Return the (X, Y) coordinate for the center point of the cell that contains the specified text.  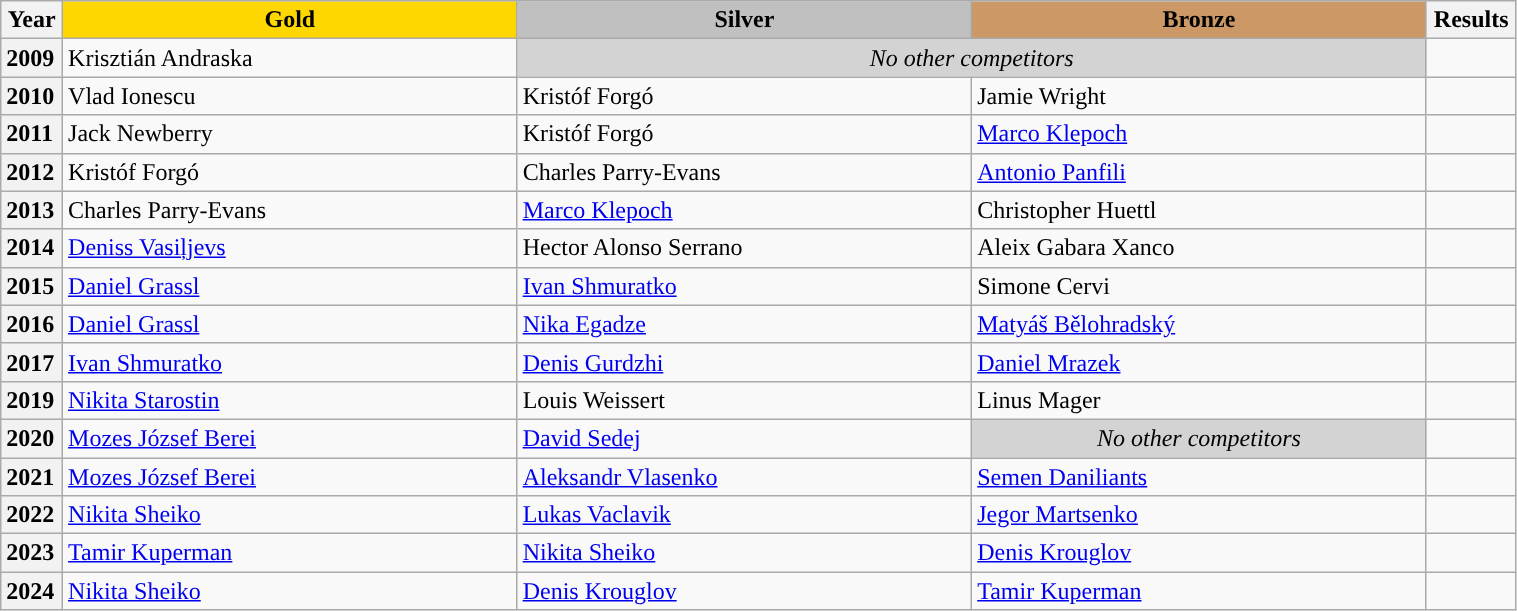
2015 (32, 286)
Simone Cervi (1200, 286)
Daniel Mrazek (1200, 362)
2009 (32, 58)
Nika Egadze (744, 324)
2020 (32, 438)
Louis Weissert (744, 400)
2012 (32, 172)
Krisztián Andraska (290, 58)
Hector Alonso Serrano (744, 248)
Results (1471, 20)
2016 (32, 324)
Aleksandr Vlasenko (744, 477)
Silver (744, 20)
2017 (32, 362)
Matyáš Bělohradský (1200, 324)
Aleix Gabara Xanco (1200, 248)
Deniss Vasiļjevs (290, 248)
Jegor Martsenko (1200, 515)
2023 (32, 553)
Gold (290, 20)
Christopher Huettl (1200, 210)
Semen Daniliants (1200, 477)
2011 (32, 134)
Lukas Vaclavik (744, 515)
David Sedej (744, 438)
Nikita Starostin (290, 400)
2014 (32, 248)
Linus Mager (1200, 400)
Denis Gurdzhi (744, 362)
Vlad Ionescu (290, 96)
2010 (32, 96)
2022 (32, 515)
2019 (32, 400)
Antonio Panfili (1200, 172)
2021 (32, 477)
Jack Newberry (290, 134)
2024 (32, 591)
Jamie Wright (1200, 96)
Year (32, 20)
2013 (32, 210)
Bronze (1200, 20)
